Detect which cell encompasses the target text, then output its (x, y) center coordinate. 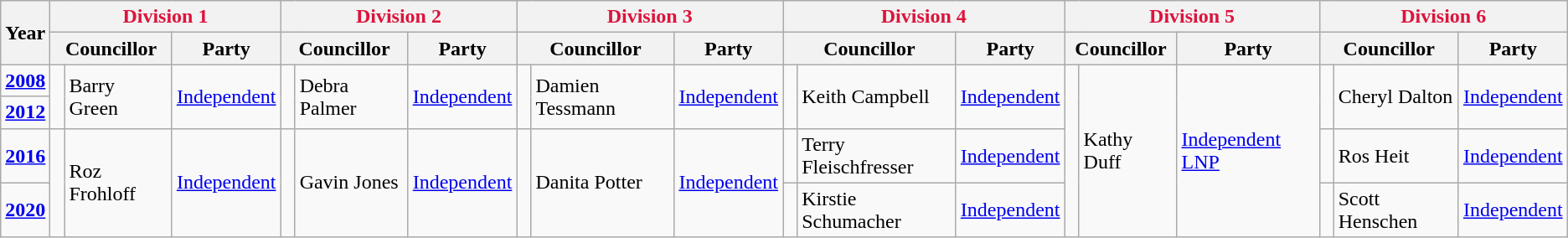
Keith Campbell (877, 96)
Division 4 (924, 17)
Division 3 (650, 17)
Division 6 (1443, 17)
2016 (25, 156)
Kathy Duff (1127, 151)
Scott Henschen (1395, 210)
Roz Frohloff (118, 183)
Kirstie Schumacher (877, 210)
2020 (25, 210)
Division 1 (166, 17)
Ros Heit (1395, 156)
Cheryl Dalton (1395, 96)
2012 (25, 112)
Division 5 (1192, 17)
2008 (25, 80)
Year (25, 33)
Barry Green (118, 96)
Debra Palmer (352, 96)
Danita Potter (603, 183)
Independent LNP (1248, 151)
Terry Fleischfresser (877, 156)
Gavin Jones (352, 183)
Division 2 (399, 17)
Damien Tessmann (603, 96)
